For the text-containing cell, return its midpoint in (X, Y) coordinate format. 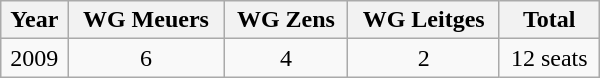
WG Zens (286, 20)
2009 (34, 58)
Year (34, 20)
Total (549, 20)
WG Leitges (424, 20)
6 (146, 58)
2 (424, 58)
4 (286, 58)
12 seats (549, 58)
WG Meuers (146, 20)
